Locate the cell with the specified text and output its [x, y] center coordinate. 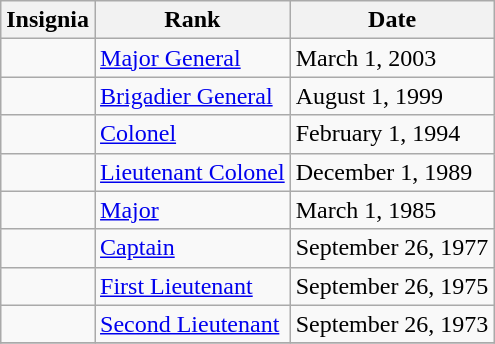
Major [193, 210]
First Lieutenant [193, 286]
December 1, 1989 [392, 172]
Brigadier General [193, 96]
Colonel [193, 134]
Insignia [48, 20]
Rank [193, 20]
August 1, 1999 [392, 96]
September 26, 1977 [392, 248]
March 1, 1985 [392, 210]
Major General [193, 58]
September 26, 1975 [392, 286]
Second Lieutenant [193, 324]
February 1, 1994 [392, 134]
Date [392, 20]
Lieutenant Colonel [193, 172]
Captain [193, 248]
September 26, 1973 [392, 324]
March 1, 2003 [392, 58]
